Return the (X, Y) coordinate for the center point of the cell that contains the specified text.  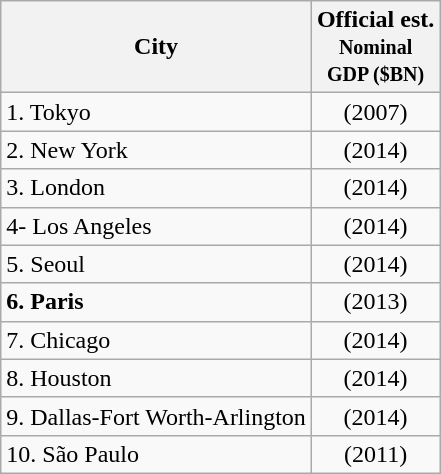
4- Los Angeles (156, 226)
(2007) (375, 112)
City (156, 47)
7. Chicago (156, 340)
5. Seoul (156, 264)
(2013) (375, 302)
1. Tokyo (156, 112)
9. Dallas-Fort Worth-Arlington (156, 416)
8. Houston (156, 378)
Official est.NominalGDP ($BN) (375, 47)
6. Paris (156, 302)
2. New York (156, 150)
(2011) (375, 454)
10. São Paulo (156, 454)
3. London (156, 188)
